Pinpoint the cell where the given text exists, returning its [x, y] midpoint coordinate. 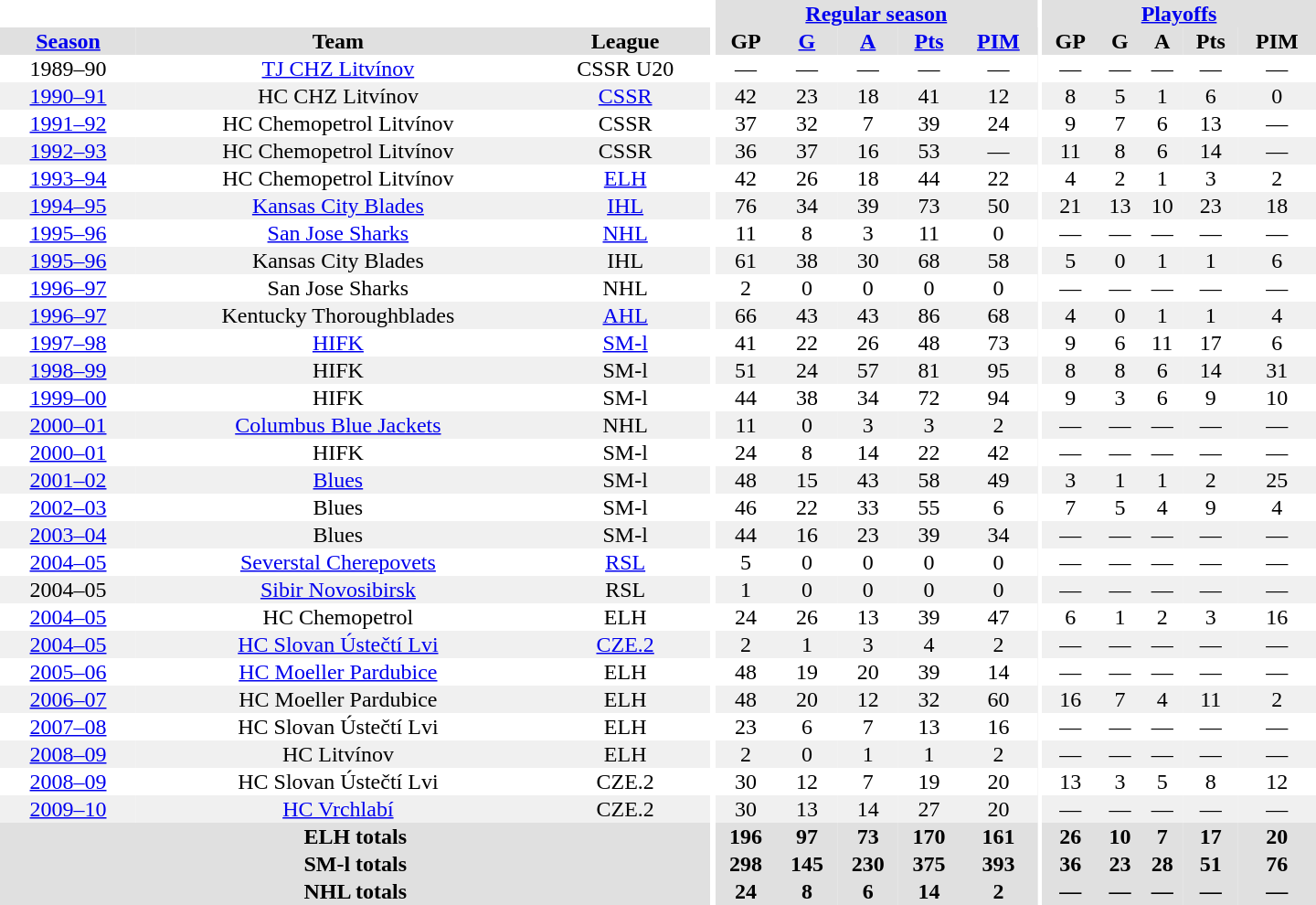
Regular season [876, 14]
2009–10 [68, 809]
375 [929, 864]
1991–92 [68, 123]
21 [1070, 206]
HC Vrchlabí [338, 809]
28 [1162, 864]
61 [746, 261]
53 [929, 151]
League [625, 41]
57 [868, 370]
1994–95 [68, 206]
Playoffs [1179, 14]
31 [1278, 370]
NHL totals [356, 891]
Season [68, 41]
1997–98 [68, 343]
1989–90 [68, 69]
66 [746, 315]
ELH totals [356, 836]
2006–07 [68, 699]
HC CHZ Litvínov [338, 96]
97 [806, 836]
SM-l totals [356, 864]
50 [998, 206]
Severstal Cherepovets [338, 562]
46 [746, 507]
170 [929, 836]
2002–03 [68, 507]
27 [929, 809]
25 [1278, 480]
Columbus Blue Jackets [338, 425]
TJ CHZ Litvínov [338, 69]
94 [998, 398]
86 [929, 315]
HC Litvínov [338, 754]
95 [998, 370]
81 [929, 370]
15 [806, 480]
2007–08 [68, 727]
145 [806, 864]
2003–04 [68, 535]
1999–00 [68, 398]
Team [338, 41]
CSSR U20 [625, 69]
2001–02 [68, 480]
1993–94 [68, 178]
Sibir Novosibirsk [338, 590]
1992–93 [68, 151]
72 [929, 398]
HC Chemopetrol [338, 617]
393 [998, 864]
60 [998, 699]
196 [746, 836]
47 [998, 617]
33 [868, 507]
2005–06 [68, 672]
1998–99 [68, 370]
49 [998, 480]
Kentucky Thoroughblades [338, 315]
298 [746, 864]
161 [998, 836]
55 [929, 507]
230 [868, 864]
AHL [625, 315]
1990–91 [68, 96]
